Determine the (x, y) coordinate at the center of the cell enclosing the given text.  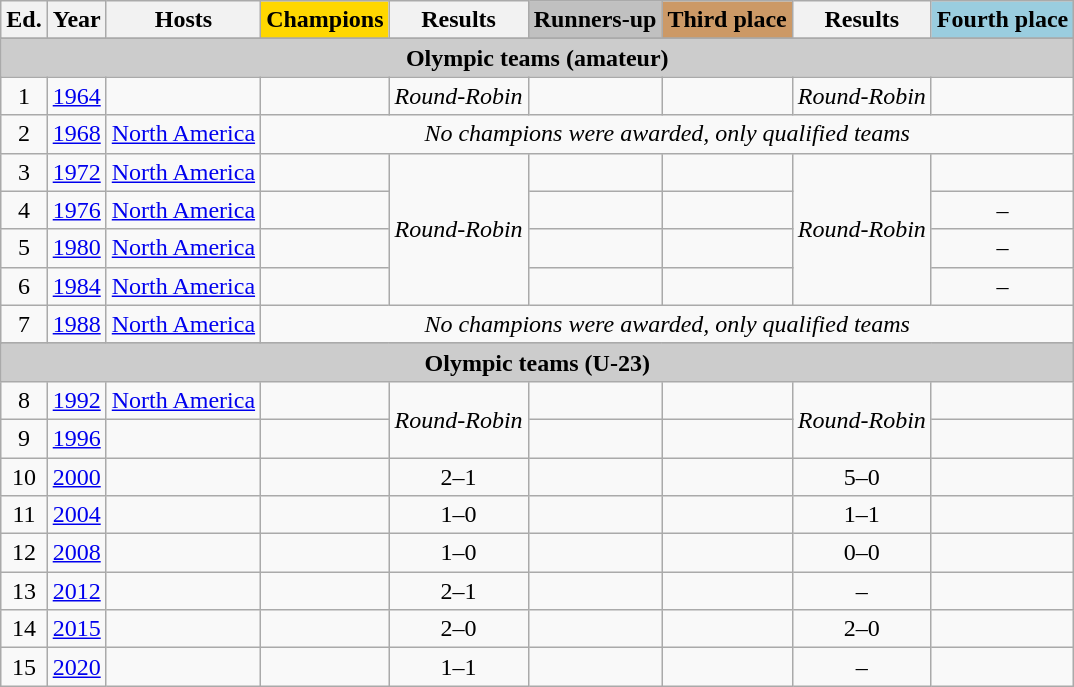
10 (24, 477)
15 (24, 667)
1972 (76, 172)
2 (24, 134)
8 (24, 400)
1980 (76, 248)
Third place (727, 20)
Champions (325, 20)
2012 (76, 591)
4 (24, 210)
1964 (76, 96)
9 (24, 438)
Fourth place (1002, 20)
2000 (76, 477)
1992 (76, 400)
11 (24, 515)
1 (24, 96)
1988 (76, 324)
Olympic teams (U-23) (538, 362)
14 (24, 629)
5 (24, 248)
Runners-up (595, 20)
1976 (76, 210)
1968 (76, 134)
3 (24, 172)
2020 (76, 667)
0–0 (862, 553)
6 (24, 286)
7 (24, 324)
2015 (76, 629)
Olympic teams (amateur) (538, 58)
2008 (76, 553)
1996 (76, 438)
Ed. (24, 20)
Hosts (183, 20)
13 (24, 591)
2004 (76, 515)
5–0 (862, 477)
Year (76, 20)
1984 (76, 286)
12 (24, 553)
